Detect which cell encompasses the target text, then output its [x, y] center coordinate. 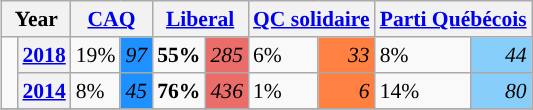
1% [283, 91]
436 [226, 91]
44 [500, 55]
55% [178, 55]
CAQ [112, 19]
76% [178, 91]
QC solidaire [312, 19]
6 [346, 91]
Liberal [200, 19]
6% [283, 55]
2018 [44, 55]
285 [226, 55]
97 [136, 55]
Year [36, 19]
19% [96, 55]
14% [423, 91]
2014 [44, 91]
80 [500, 91]
33 [346, 55]
Parti Québécois [454, 19]
45 [136, 91]
